Detect which cell encompasses the target text, then output its [x, y] center coordinate. 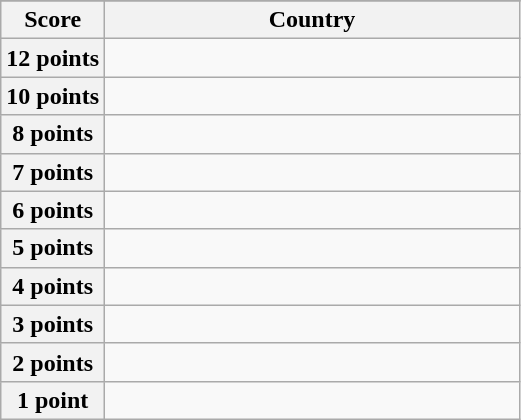
6 points [53, 210]
3 points [53, 324]
8 points [53, 134]
7 points [53, 172]
5 points [53, 248]
10 points [53, 96]
Country [312, 20]
Score [53, 20]
12 points [53, 58]
1 point [53, 400]
4 points [53, 286]
2 points [53, 362]
